Detect which cell encompasses the target text, then output its [x, y] center coordinate. 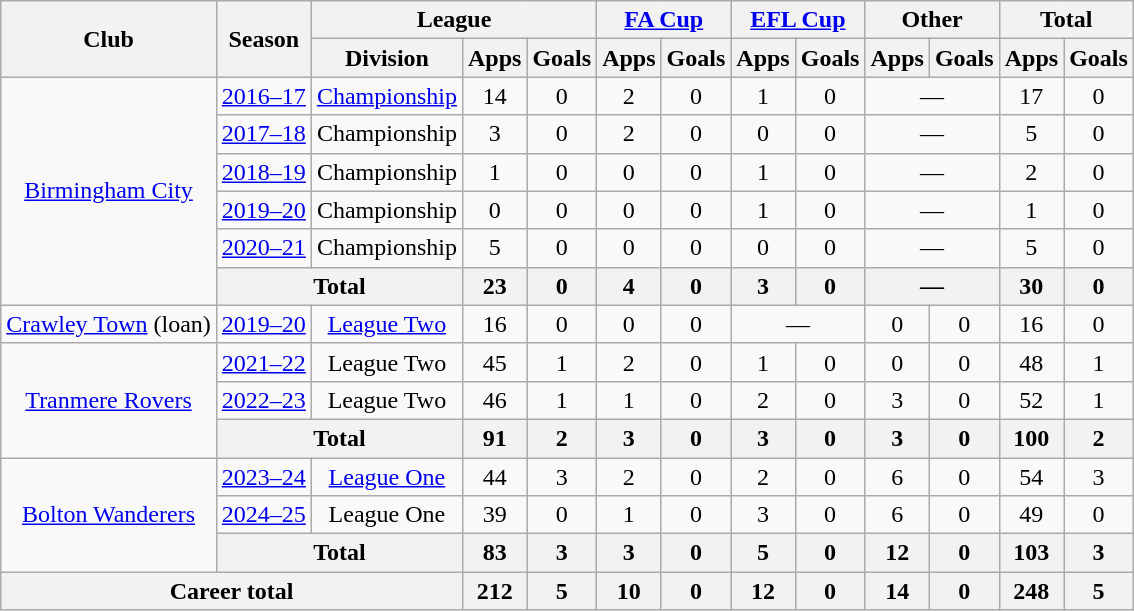
Season [264, 39]
4 [629, 286]
Division [386, 58]
Club [109, 39]
Career total [232, 591]
45 [494, 362]
2024–25 [264, 515]
2021–22 [264, 362]
49 [1031, 515]
54 [1031, 477]
46 [494, 400]
48 [1031, 362]
52 [1031, 400]
39 [494, 515]
Other [932, 20]
2017–18 [264, 134]
44 [494, 477]
17 [1031, 96]
FA Cup [664, 20]
91 [494, 438]
Crawley Town (loan) [109, 324]
2022–23 [264, 400]
103 [1031, 553]
248 [1031, 591]
2018–19 [264, 172]
212 [494, 591]
League [454, 20]
83 [494, 553]
2016–17 [264, 96]
23 [494, 286]
EFL Cup [798, 20]
2023–24 [264, 477]
10 [629, 591]
Bolton Wanderers [109, 515]
2020–21 [264, 248]
Birmingham City [109, 191]
Tranmere Rovers [109, 400]
30 [1031, 286]
100 [1031, 438]
